Identify which cell holds the provided text, then report its (X, Y) central coordinate. 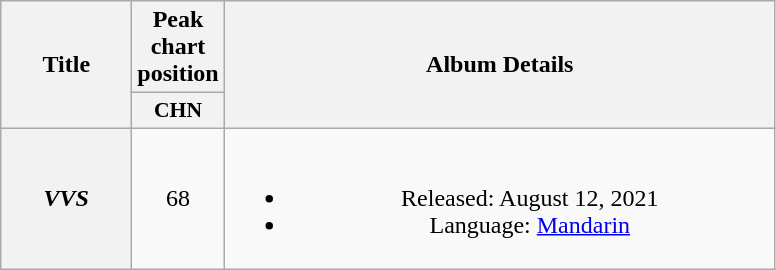
Peak chart position (178, 47)
Album Details (500, 65)
VVS (66, 198)
Released: August 12, 2021Language: Mandarin (500, 198)
CHN (178, 111)
Title (66, 65)
68 (178, 198)
